Output the (X, Y) coordinate of the center of the cell containing the given text.  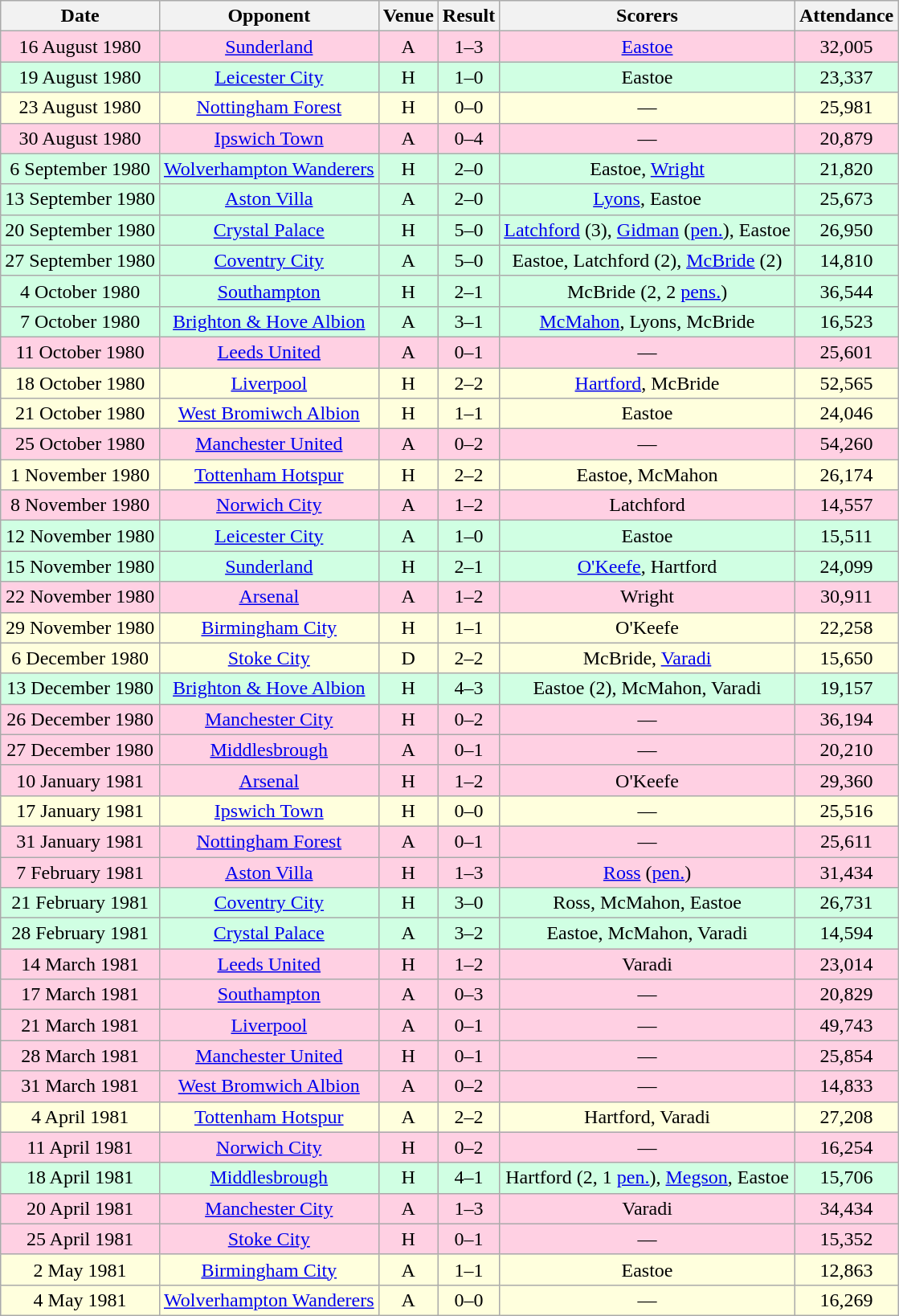
14,557 (846, 505)
7 February 1981 (80, 872)
Result (468, 16)
Opponent (268, 16)
28 March 1981 (80, 1056)
20 April 1981 (80, 1208)
Hartford (2, 1 pen.), Megson, Eastoe (648, 1178)
11 October 1980 (80, 352)
16 August 1980 (80, 47)
16,254 (846, 1147)
26 December 1980 (80, 719)
19 August 1980 (80, 77)
14 March 1981 (80, 964)
36,544 (846, 291)
Hartford, Varadi (648, 1117)
Eastoe (2), McMahon, Varadi (648, 689)
29 November 1980 (80, 627)
34,434 (846, 1208)
O'Keefe, Hartford (648, 566)
16,269 (846, 1300)
36,194 (846, 719)
25,516 (846, 811)
Eastoe, Wright (648, 169)
28 February 1981 (80, 934)
16,523 (846, 321)
22,258 (846, 627)
49,743 (846, 1025)
23,014 (846, 964)
West Bromiwch Albion (268, 414)
18 October 1980 (80, 383)
19,157 (846, 689)
6 December 1980 (80, 658)
25,981 (846, 108)
30 August 1980 (80, 138)
15,511 (846, 536)
31 March 1981 (80, 1086)
24,099 (846, 566)
15,706 (846, 1178)
12,863 (846, 1269)
McBride (2, 2 pens.) (648, 291)
18 April 1981 (80, 1178)
Lyons, Eastoe (648, 199)
20,879 (846, 138)
Ross (pen.) (648, 872)
20 September 1980 (80, 230)
21,820 (846, 169)
15,352 (846, 1239)
4 October 1980 (80, 291)
West Bromwich Albion (268, 1086)
Wright (648, 597)
6 September 1980 (80, 169)
Scorers (648, 16)
25,854 (846, 1056)
29,360 (846, 780)
26,950 (846, 230)
26,731 (846, 903)
2 May 1981 (80, 1269)
8 November 1980 (80, 505)
14,594 (846, 934)
15 November 1980 (80, 566)
Eastoe, McMahon (648, 475)
7 October 1980 (80, 321)
3–1 (468, 321)
Hartford, McBride (648, 383)
27 September 1980 (80, 260)
Attendance (846, 16)
20,210 (846, 750)
11 April 1981 (80, 1147)
21 March 1981 (80, 1025)
4 April 1981 (80, 1117)
14,833 (846, 1086)
Venue (408, 16)
54,260 (846, 444)
23,337 (846, 77)
25,601 (846, 352)
30,911 (846, 597)
1 November 1980 (80, 475)
12 November 1980 (80, 536)
25,673 (846, 199)
25 October 1980 (80, 444)
Date (80, 16)
25 April 1981 (80, 1239)
21 October 1980 (80, 414)
15,650 (846, 658)
24,046 (846, 414)
21 February 1981 (80, 903)
Ross, McMahon, Eastoe (648, 903)
31,434 (846, 872)
0–4 (468, 138)
4–1 (468, 1178)
3–0 (468, 903)
26,174 (846, 475)
14,810 (846, 260)
Eastoe, Latchford (2), McBride (2) (648, 260)
Latchford (648, 505)
McBride, Varadi (648, 658)
31 January 1981 (80, 841)
20,829 (846, 995)
10 January 1981 (80, 780)
32,005 (846, 47)
McMahon, Lyons, McBride (648, 321)
23 August 1980 (80, 108)
52,565 (846, 383)
25,611 (846, 841)
27,208 (846, 1117)
13 September 1980 (80, 199)
3–2 (468, 934)
D (408, 658)
Eastoe, McMahon, Varadi (648, 934)
27 December 1980 (80, 750)
0–3 (468, 995)
17 January 1981 (80, 811)
4 May 1981 (80, 1300)
Latchford (3), Gidman (pen.), Eastoe (648, 230)
22 November 1980 (80, 597)
13 December 1980 (80, 689)
4–3 (468, 689)
17 March 1981 (80, 995)
